Detect which cell encompasses the target text, then output its (x, y) center coordinate. 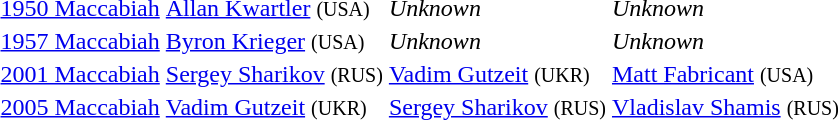
Byron Krieger (USA) (274, 41)
Unknown (497, 41)
Sergey Sharikov (RUS) (274, 74)
Vadim Gutzeit (UKR) (497, 74)
